Scan for the cell matching the given text and deliver its [X, Y] coordinate at center. 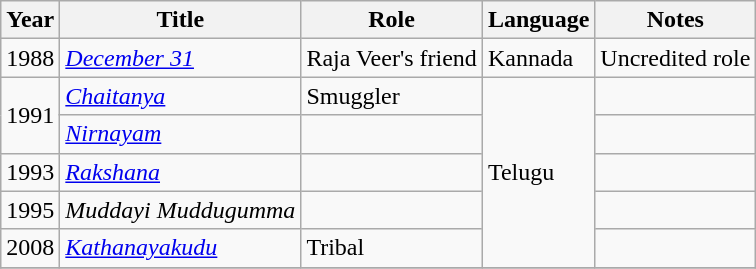
Muddayi Muddugumma [180, 210]
2008 [30, 248]
Raja Veer's friend [392, 58]
Role [392, 20]
1991 [30, 115]
Chaitanya [180, 96]
Smuggler [392, 96]
December 31 [180, 58]
Rakshana [180, 172]
1988 [30, 58]
Telugu [538, 172]
Kannada [538, 58]
Language [538, 20]
Nirnayam [180, 134]
Uncredited role [676, 58]
Tribal [392, 248]
1993 [30, 172]
Year [30, 20]
Kathanayakudu [180, 248]
Notes [676, 20]
Title [180, 20]
1995 [30, 210]
